Detect which cell encompasses the target text, then output its [x, y] center coordinate. 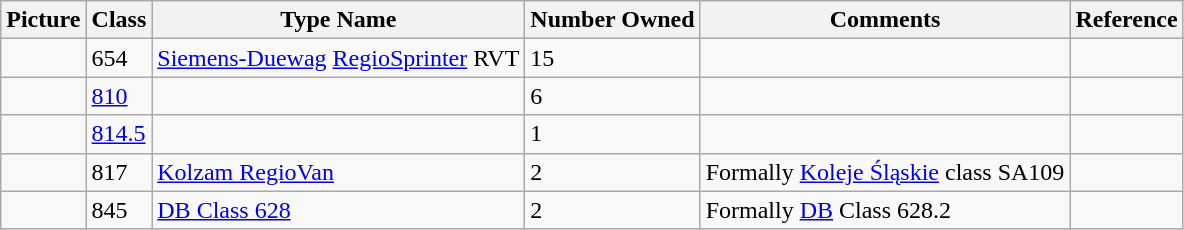
Picture [44, 20]
Formally DB Class 628.2 [885, 210]
Class [119, 20]
845 [119, 210]
654 [119, 58]
6 [612, 96]
814.5 [119, 134]
Kolzam RegioVan [338, 172]
Reference [1126, 20]
Siemens-Duewag RegioSprinter RVT [338, 58]
817 [119, 172]
DB Class 628 [338, 210]
1 [612, 134]
Type Name [338, 20]
15 [612, 58]
Formally Koleje Śląskie class SA109 [885, 172]
Comments [885, 20]
810 [119, 96]
Number Owned [612, 20]
